Provide the [x, y] coordinate of the cell's center where the given text is located.  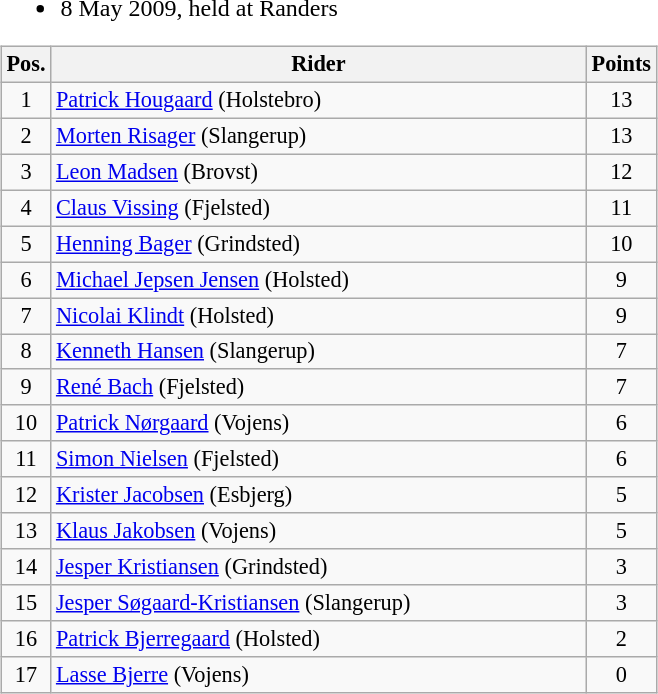
Michael Jepsen Jensen (Holsted) [318, 280]
Rider [318, 64]
Jesper Kristiansen (Grindsted) [318, 567]
Patrick Bjerregaard (Holsted) [318, 639]
8 [26, 352]
Claus Vissing (Fjelsted) [318, 208]
14 [26, 567]
Points [621, 64]
Patrick Nørgaard (Vojens) [318, 423]
1 [26, 100]
Nicolai Klindt (Holsted) [318, 316]
Henning Bager (Grindsted) [318, 244]
Klaus Jakobsen (Vojens) [318, 531]
16 [26, 639]
Morten Risager (Slangerup) [318, 136]
17 [26, 675]
0 [621, 675]
Krister Jacobsen (Esbjerg) [318, 495]
Leon Madsen (Brovst) [318, 172]
Lasse Bjerre (Vojens) [318, 675]
Pos. [26, 64]
Patrick Hougaard (Holstebro) [318, 100]
4 [26, 208]
Kenneth Hansen (Slangerup) [318, 352]
Simon Nielsen (Fjelsted) [318, 459]
Jesper Søgaard-Kristiansen (Slangerup) [318, 603]
15 [26, 603]
René Bach (Fjelsted) [318, 387]
